Detect which cell encompasses the target text, then output its [X, Y] center coordinate. 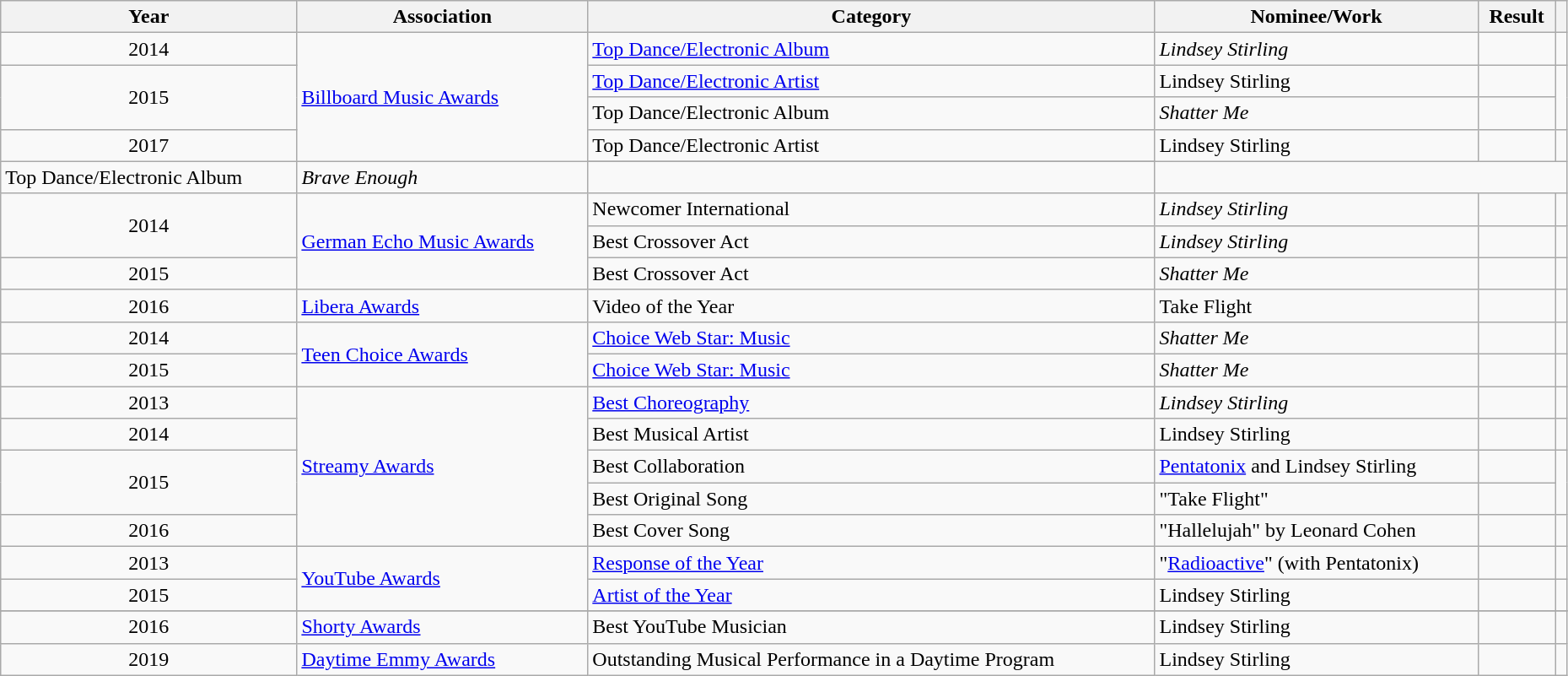
Artist of the Year [871, 595]
Video of the Year [871, 306]
2017 [148, 145]
2019 [148, 659]
Streamy Awards [442, 467]
Daytime Emmy Awards [442, 659]
"Hallelujah" by Leonard Cohen [1316, 531]
Best YouTube Musician [871, 627]
Year [148, 17]
Response of the Year [871, 563]
Take Flight [1316, 306]
Shorty Awards [442, 627]
Best Collaboration [871, 467]
Best Original Song [871, 499]
Teen Choice Awards [442, 354]
Brave Enough [442, 177]
Best Cover Song [871, 531]
Billboard Music Awards [442, 97]
Best Choreography [871, 403]
Result [1517, 17]
Nominee/Work [1316, 17]
Pentatonix and Lindsey Stirling [1316, 467]
YouTube Awards [442, 579]
"Radioactive" (with Pentatonix) [1316, 563]
German Echo Music Awards [442, 241]
Libera Awards [442, 306]
Best Musical Artist [871, 435]
Outstanding Musical Performance in a Daytime Program [871, 659]
Association [442, 17]
Newcomer International [871, 209]
Category [871, 17]
"Take Flight" [1316, 499]
